Determine the (x, y) coordinate at the center of the cell enclosing the given text.  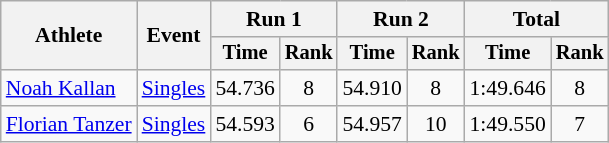
Run 1 (274, 19)
Noah Kallan (69, 88)
54.910 (372, 88)
54.736 (244, 88)
Athlete (69, 36)
54.957 (372, 124)
Event (174, 36)
10 (436, 124)
Florian Tanzer (69, 124)
6 (309, 124)
Run 2 (400, 19)
Total (537, 19)
7 (580, 124)
54.593 (244, 124)
1:49.550 (508, 124)
1:49.646 (508, 88)
